Return the (X, Y) coordinate for the center point of the cell that contains the specified text.  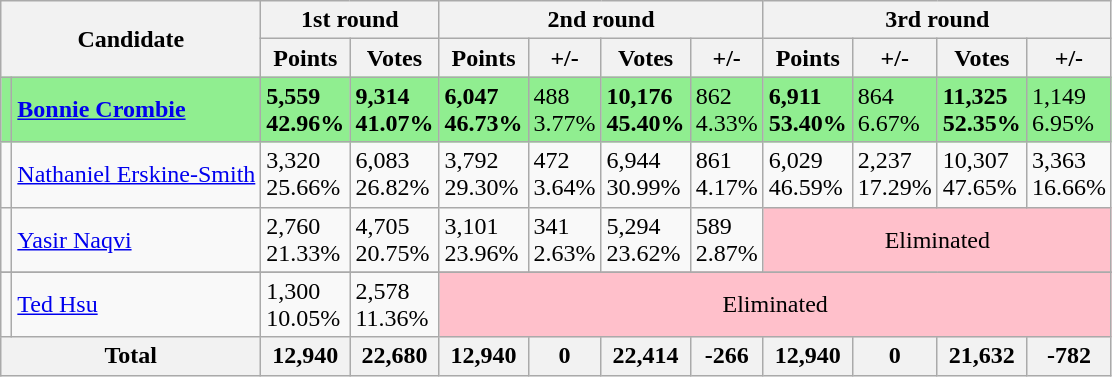
8646.67% (894, 110)
Bonnie Crombie (136, 110)
Nathaniel Erskine-Smith (136, 174)
1,30010.05% (306, 304)
3,32025.66% (306, 174)
9,31441.07% (394, 110)
6,08326.82% (394, 174)
6,047 46.73% (484, 110)
5,55942.96% (306, 110)
6,02946.59% (808, 174)
-782 (1068, 356)
2nd round (601, 20)
4,70520.75% (394, 240)
6,91153.40% (808, 110)
3412.63% (564, 240)
4723.64% (564, 174)
11,32552.35% (982, 110)
Total (131, 356)
6,94430.99% (646, 174)
Yasir Naqvi (136, 240)
5,29423.62% (646, 240)
22,680 (394, 356)
3rd round (937, 20)
4883.77% (564, 110)
2,57811.36% (394, 304)
Candidate (131, 39)
1st round (350, 20)
-266 (726, 356)
3,36316.66% (1068, 174)
21,632 (982, 356)
8624.33% (726, 110)
8614.17% (726, 174)
5892.87% (726, 240)
2,76021.33% (306, 240)
1,1496.95% (1068, 110)
2,23717.29% (894, 174)
22,414 (646, 356)
10,30747.65% (982, 174)
3,79229.30% (484, 174)
Ted Hsu (136, 304)
10,17645.40% (646, 110)
3,10123.96% (484, 240)
